Return the (x, y) coordinate for the center point of the cell that contains the specified text.  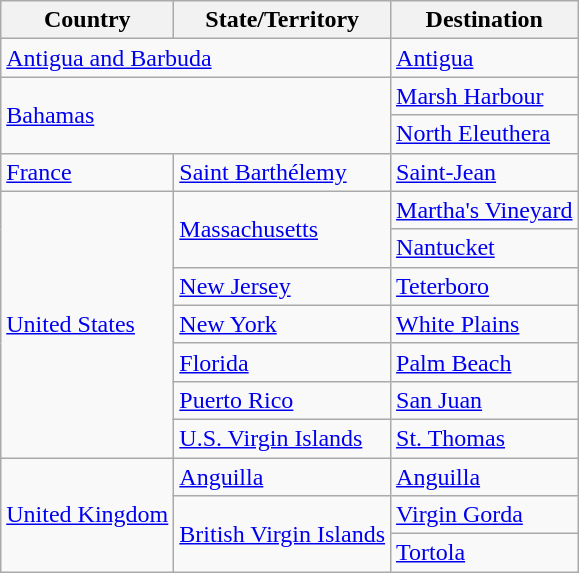
Saint-Jean (484, 172)
France (88, 172)
Destination (484, 20)
Marsh Harbour (484, 96)
Palm Beach (484, 362)
New Jersey (282, 286)
Antigua and Barbuda (196, 58)
Puerto Rico (282, 400)
United Kingdom (88, 515)
Massachusetts (282, 229)
British Virgin Islands (282, 534)
San Juan (484, 400)
Tortola (484, 553)
United States (88, 324)
Virgin Gorda (484, 515)
Teterboro (484, 286)
Antigua (484, 58)
Martha's Vineyard (484, 210)
Bahamas (196, 115)
White Plains (484, 324)
Country (88, 20)
Florida (282, 362)
North Eleuthera (484, 134)
Nantucket (484, 248)
Saint Barthélemy (282, 172)
U.S. Virgin Islands (282, 438)
State/Territory (282, 20)
New York (282, 324)
St. Thomas (484, 438)
